Pinpoint the cell where the given text exists, returning its [X, Y] midpoint coordinate. 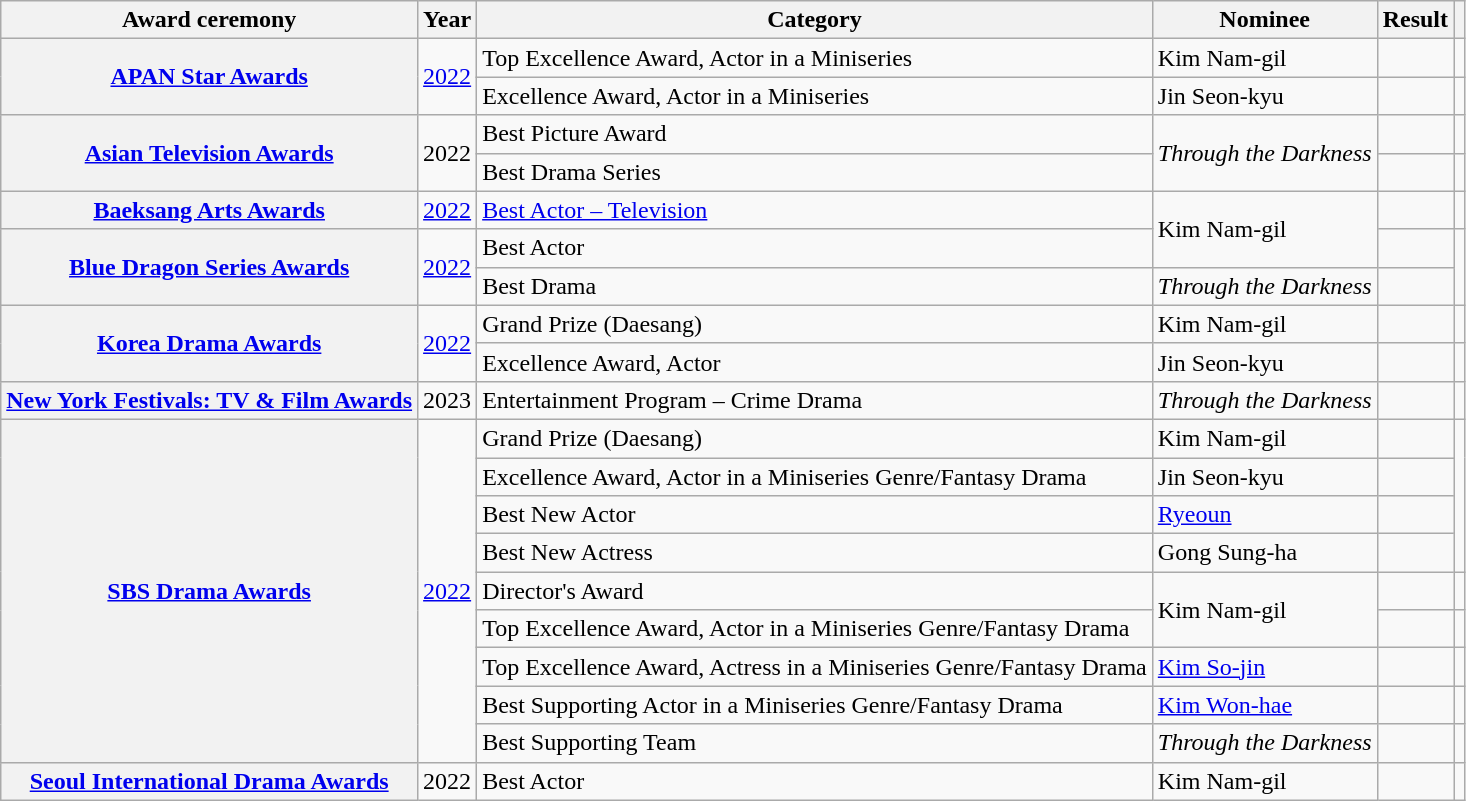
Result [1415, 20]
Excellence Award, Actor in a Miniseries [815, 96]
Asian Television Awards [210, 153]
Top Excellence Award, Actor in a Miniseries Genre/Fantasy Drama [815, 629]
Best Actor – Television [815, 210]
Excellence Award, Actor in a Miniseries Genre/Fantasy Drama [815, 477]
Ryeoun [1264, 515]
Kim Won-hae [1264, 705]
Award ceremony [210, 20]
Year [448, 20]
Best Picture Award [815, 134]
Best Drama [815, 286]
2023 [448, 400]
Best New Actor [815, 515]
Excellence Award, Actor [815, 362]
Best New Actress [815, 553]
Gong Sung-ha [1264, 553]
Seoul International Drama Awards [210, 781]
Top Excellence Award, Actress in a Miniseries Genre/Fantasy Drama [815, 667]
Category [815, 20]
Baeksang Arts Awards [210, 210]
Best Supporting Team [815, 743]
Korea Drama Awards [210, 343]
Blue Dragon Series Awards [210, 267]
Best Drama Series [815, 172]
Top Excellence Award, Actor in a Miniseries [815, 58]
Best Supporting Actor in a Miniseries Genre/Fantasy Drama [815, 705]
Nominee [1264, 20]
Kim So-jin [1264, 667]
APAN Star Awards [210, 77]
Entertainment Program – Crime Drama [815, 400]
Director's Award [815, 591]
New York Festivals: TV & Film Awards [210, 400]
SBS Drama Awards [210, 590]
